From the cell containing the given text, extract its center point as (X, Y) coordinate. 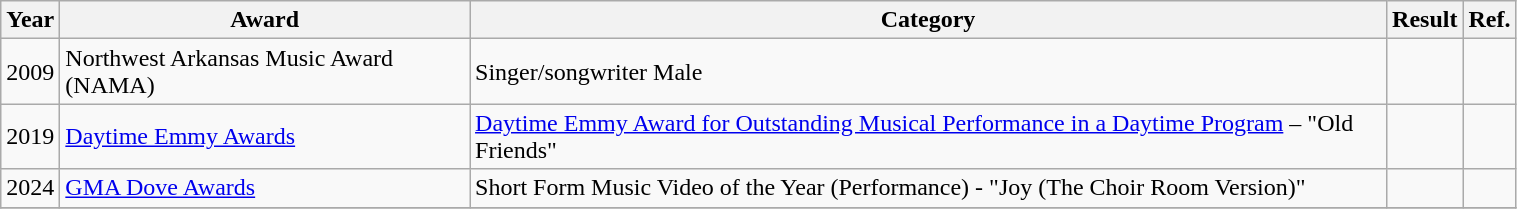
Category (928, 20)
Short Form Music Video of the Year (Performance) - "Joy (The Choir Room Version)" (928, 188)
Result (1425, 20)
Year (30, 20)
2009 (30, 72)
2024 (30, 188)
Northwest Arkansas Music Award (NAMA) (265, 72)
Singer/songwriter Male (928, 72)
Ref. (1490, 20)
GMA Dove Awards (265, 188)
2019 (30, 136)
Daytime Emmy Award for Outstanding Musical Performance in a Daytime Program – "Old Friends" (928, 136)
Daytime Emmy Awards (265, 136)
Award (265, 20)
